Provide the (x, y) coordinate of the cell's center where the given text is located.  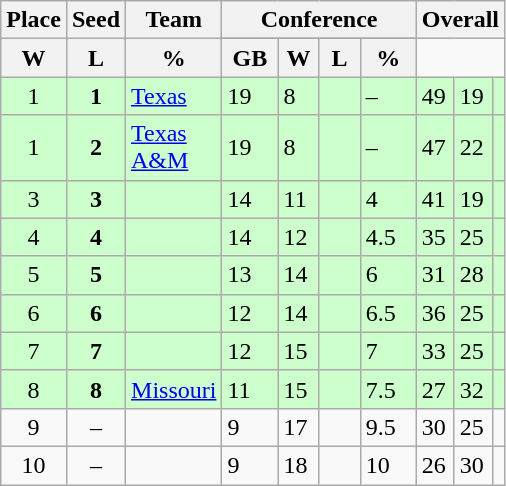
13 (250, 275)
32 (473, 389)
47 (435, 148)
Seed (96, 20)
GB (250, 58)
26 (435, 465)
33 (435, 351)
18 (298, 465)
27 (435, 389)
17 (298, 427)
9.5 (388, 427)
4.5 (388, 237)
36 (435, 313)
Texas (174, 96)
Place (34, 20)
2 (96, 148)
22 (473, 148)
41 (435, 199)
Texas A&M (174, 148)
7.5 (388, 389)
28 (473, 275)
31 (435, 275)
Missouri (174, 389)
6.5 (388, 313)
Overall (460, 20)
Team (174, 20)
35 (435, 237)
Conference (319, 20)
49 (435, 96)
